Pinpoint the cell where the given text exists, returning its (x, y) midpoint coordinate. 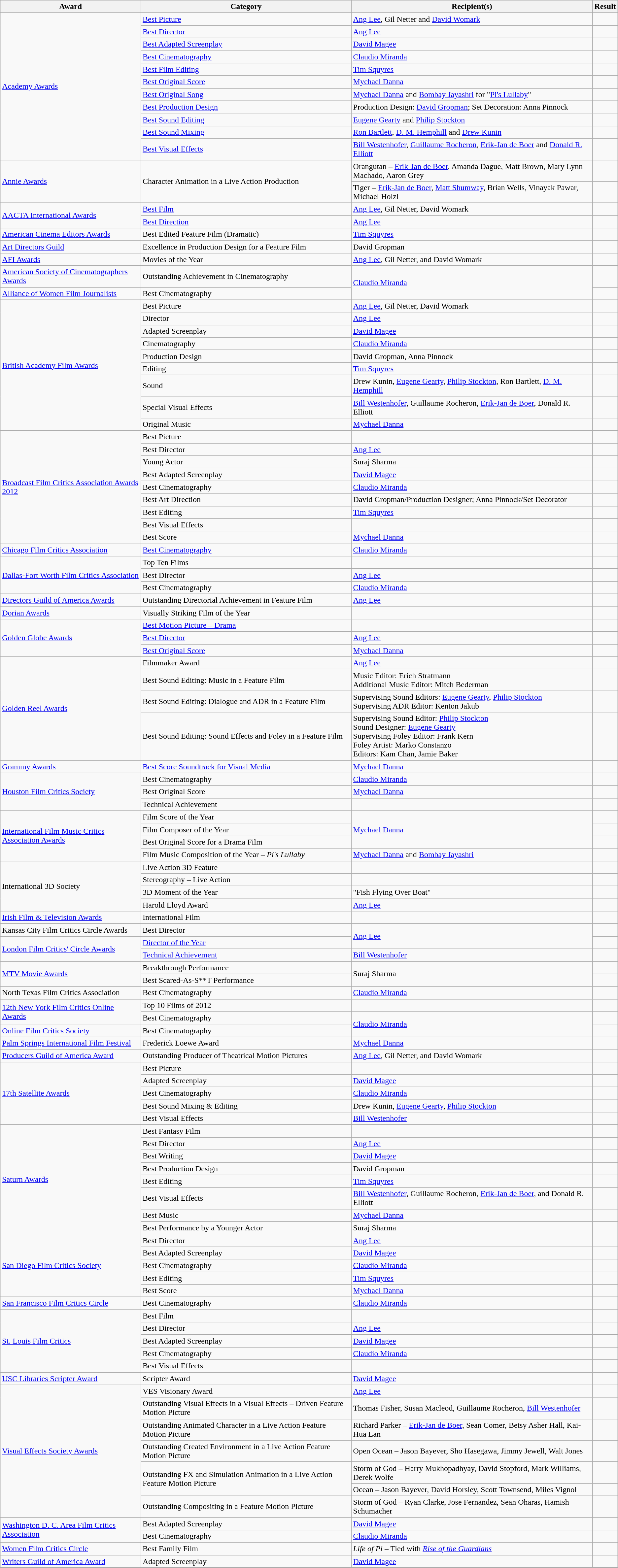
Editing (246, 369)
Cinematography (246, 344)
Best Performance by a Younger Actor (246, 1228)
Best Sound Editing (246, 119)
Movies of the Year (246, 259)
Best Direction (246, 222)
Best Motion Picture – Drama (246, 625)
Best Film Editing (246, 69)
Writers Guild of America Award (71, 1561)
17th Satellite Awards (71, 1093)
International Film (246, 917)
Palm Springs International Film Festival (71, 1043)
Grammy Awards (71, 767)
Art Directors Guild (71, 247)
Young Actor (246, 462)
USC Libraries Scripter Award (71, 1379)
Dallas-Fort Worth Film Critics Association (71, 575)
Saturn Awards (71, 1180)
Richard Parker – Erik-Jan de Boer, Sean Comer, Betsy Asher Hall, Kai-Hua Lan (472, 1430)
Award (71, 7)
AACTA International Awards (71, 216)
Women Film Critics Circle (71, 1549)
Best Writing (246, 1156)
Recipient(s) (472, 7)
VES Visionary Award (246, 1391)
Visual Effects Society Awards (71, 1451)
Broadcast Film Critics Association Awards 2012 (71, 487)
Best Sound Mixing (246, 132)
Original Music (246, 424)
Result (605, 7)
Outstanding Created Environment in a Live Action Feature Motion Picture (246, 1451)
Directors Guild of America Awards (71, 600)
Film Composer of the Year (246, 829)
Eugene Gearty and Philip Stockton (472, 119)
American Cinema Editors Awards (71, 234)
Special Visual Effects (246, 407)
Breakthrough Performance (246, 968)
Golden Reel Awards (71, 709)
Outstanding Achievement in Cinematography (246, 277)
Outstanding Animated Character in a Live Action Feature Motion Picture (246, 1430)
Filmmaker Award (246, 663)
3D Moment of the Year (246, 892)
Director (246, 318)
Tiger – Erik-Jan de Boer, Matt Shumway, Brian Wells, Vinayak Pawar, Michael Holzl (472, 192)
Best Sound Editing: Music in a Feature Film (246, 680)
Academy Awards (71, 86)
Ang Lee, Gil Netter and David Womark (472, 19)
Scripter Award (246, 1379)
David Gropman/Production Designer; Anna Pinnock/Set Decorator (472, 500)
Best Family Film (246, 1549)
Thomas Fisher, Susan Macleod, Guillaume Rocheron, Bill Westenhofer (472, 1408)
Best Scared-As-S**T Performance (246, 980)
North Texas Film Critics Association (71, 993)
Excellence in Production Design for a Feature Film (246, 247)
Best Sound Mixing & Editing (246, 1106)
Bill Westenhofer, Guillaume Rocheron, Erik-Jan de Boer, Donald R. Elliott (472, 407)
Storm of God – Harry Mukhopadhyay, David Stopford, Mark Williams, Derek Wolfe (472, 1473)
Dorian Awards (71, 613)
Sound (246, 385)
Kansas City Film Critics Circle Awards (71, 930)
Outstanding Compositing in a Feature Motion Picture (246, 1506)
Drew Kunin, Eugene Gearty, Philip Stockton (472, 1106)
Storm of God – Ryan Clarke, Jose Fernandez, Sean Oharas, Hamish Schumacher (472, 1506)
Chicago Film Critics Association (71, 550)
Orangutan – Erik-Jan de Boer, Amanda Dague, Matt Brown, Mary Lynn Machado, Aaron Grey (472, 170)
Visually Striking Film of the Year (246, 613)
International Film Music Critics Association Awards (71, 836)
Drew Kunin, Eugene Gearty, Philip Stockton, Ron Bartlett, D. M. Hemphill (472, 385)
Producers Guild of America Award (71, 1055)
Production Design (246, 356)
Live Action 3D Feature (246, 867)
"Fish Flying Over Boat" (472, 892)
San Diego Film Critics Society (71, 1265)
Bill Westenhofer, Guillaume Rocheron, Erik-Jan de Boer, and Donald R. Elliott (472, 1198)
Category (246, 7)
Online Film Critics Society (71, 1030)
AFI Awards (71, 259)
Houston Film Critics Society (71, 792)
Outstanding Producer of Theatrical Motion Pictures (246, 1055)
Supervising Sound Editors: Eugene Gearty, Philip Stockton Supervising ADR Editor: Kenton Jakub (472, 702)
Outstanding Visual Effects in a Visual Effects – Driven Feature Motion Picture (246, 1408)
Frederick Loewe Award (246, 1043)
Mychael Danna and Bombay Jayashri (472, 854)
Irish Film & Television Awards (71, 917)
David Gropman, Anna Pinnock (472, 356)
Golden Globe Awards (71, 638)
British Academy Film Awards (71, 365)
12th New York Film Critics Online Awards (71, 1012)
Washington D. C. Area Film Critics Association (71, 1530)
Best Fantasy Film (246, 1131)
Best Art Direction (246, 500)
Best Original Song (246, 94)
Bill Westenhofer, Guillaume Rocheron, Erik-Jan de Boer and Donald R. Elliott (472, 149)
Stereography – Live Action (246, 880)
Film Music Composition of the Year – Pi's Lullaby (246, 854)
Ron Bartlett, D. M. Hemphill and Drew Kunin (472, 132)
Ocean – Jason Bayever, David Horsley, Scott Townsend, Miles Vignol (472, 1489)
London Film Critics' Circle Awards (71, 949)
MTV Movie Awards (71, 974)
Best Sound Editing: Sound Effects and Foley in a Feature Film (246, 736)
San Francisco Film Critics Circle (71, 1303)
Outstanding FX and Simulation Animation in a Live Action Feature Motion Picture (246, 1479)
Best Original Score for a Drama Film (246, 842)
Best Music (246, 1215)
Mychael Danna and Bombay Jayashri for "Pi's Lullaby" (472, 94)
Outstanding Directorial Achievement in Feature Film (246, 600)
Top Ten Films (246, 562)
Director of the Year (246, 943)
St. Louis Film Critics (71, 1341)
International 3D Society (71, 886)
Alliance of Women Film Journalists (71, 293)
American Society of Cinematographers Awards (71, 277)
Life of Pi – Tied with Rise of the Guardians (472, 1549)
Character Animation in a Live Action Production (246, 181)
Annie Awards (71, 181)
Top 10 Films of 2012 (246, 1005)
Best Score Soundtrack for Visual Media (246, 767)
Best Sound Editing: Dialogue and ADR in a Feature Film (246, 702)
Production Design: David Gropman; Set Decoration: Anna Pinnock (472, 107)
Harold Lloyd Award (246, 905)
Best Edited Feature Film (Dramatic) (246, 234)
Music Editor: Erich Stratmann Additional Music Editor: Mitch Bederman (472, 680)
Open Ocean – Jason Bayever, Sho Hasegawa, Jimmy Jewell, Walt Jones (472, 1451)
Film Score of the Year (246, 817)
